From the cell containing the given text, extract its center point as (X, Y) coordinate. 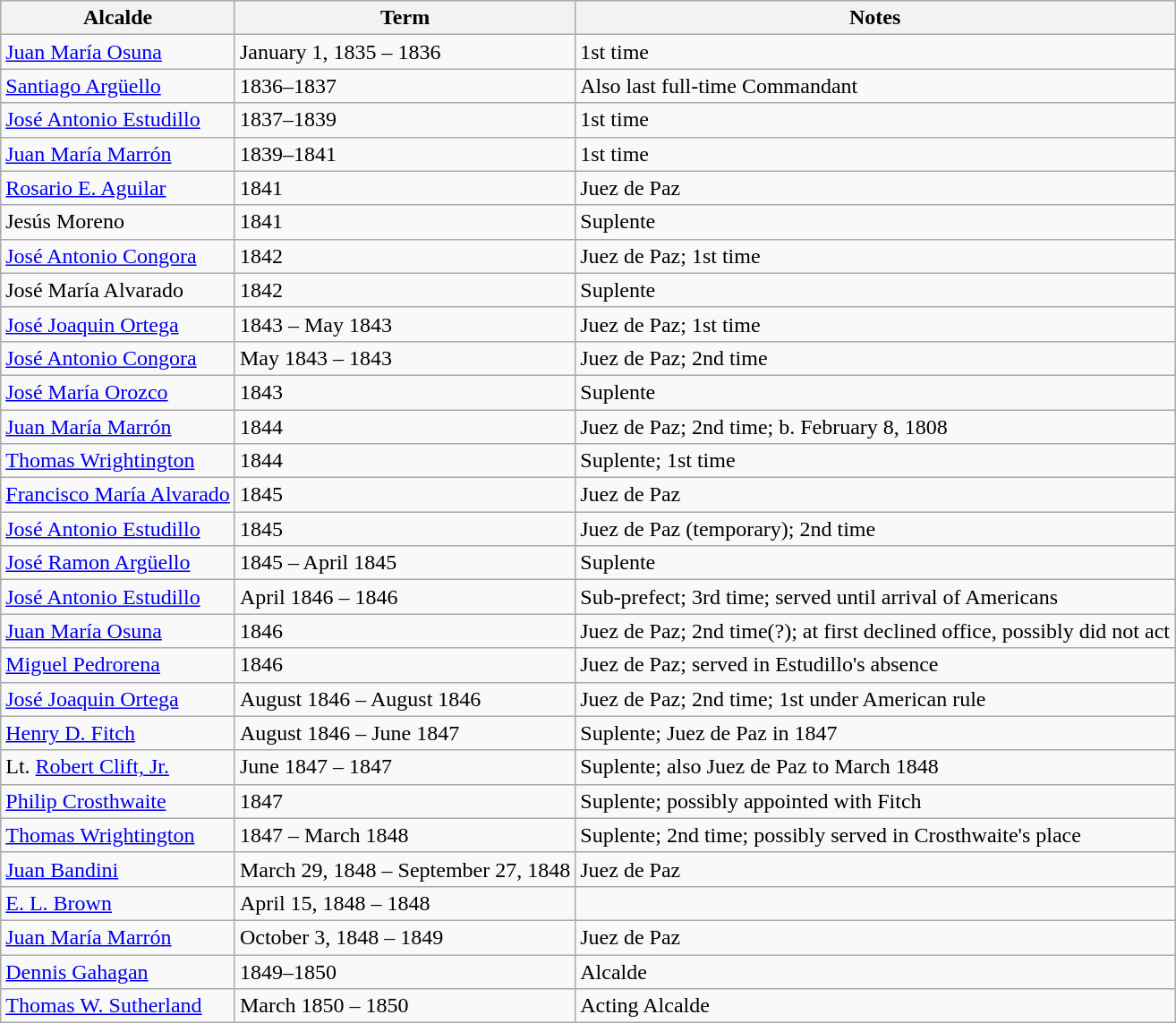
1839–1841 (405, 154)
1849–1850 (405, 971)
Term (405, 18)
Philip Crosthwaite (118, 801)
Juez de Paz; 2nd time; 1st under American rule (875, 699)
Jesús Moreno (118, 222)
Juez de Paz (temporary); 2nd time (875, 529)
January 1, 1835 – 1836 (405, 52)
Suplente; 1st time (875, 461)
Juan Bandini (118, 869)
José María Orozco (118, 392)
March 1850 – 1850 (405, 1006)
August 1846 – August 1846 (405, 699)
1843 (405, 392)
May 1843 – 1843 (405, 358)
José María Alvarado (118, 290)
October 3, 1848 – 1849 (405, 937)
Henry D. Fitch (118, 733)
August 1846 – June 1847 (405, 733)
Juez de Paz; 2nd time(?); at first declined office, possibly did not act (875, 631)
Juez de Paz; 2nd time; b. February 8, 1808 (875, 427)
Juez de Paz; served in Estudillo's absence (875, 665)
1847 – March 1848 (405, 835)
Notes (875, 18)
Santiago Argüello (118, 86)
Suplente; Juez de Paz in 1847 (875, 733)
Acting Alcalde (875, 1006)
E. L. Brown (118, 903)
Rosario E. Aguilar (118, 188)
1847 (405, 801)
1845 – April 1845 (405, 563)
1836–1837 (405, 86)
1837–1839 (405, 120)
1843 – May 1843 (405, 324)
Thomas W. Sutherland (118, 1006)
June 1847 – 1847 (405, 767)
March 29, 1848 – September 27, 1848 (405, 869)
April 1846 – 1846 (405, 597)
Suplente; also Juez de Paz to March 1848 (875, 767)
Dennis Gahagan (118, 971)
Lt. Robert Clift, Jr. (118, 767)
Also last full-time Commandant (875, 86)
José Ramon Argüello (118, 563)
Suplente; possibly appointed with Fitch (875, 801)
Miguel Pedrorena (118, 665)
Suplente; 2nd time; possibly served in Crosthwaite's place (875, 835)
April 15, 1848 – 1848 (405, 903)
Sub-prefect; 3rd time; served until arrival of Americans (875, 597)
Francisco María Alvarado (118, 495)
Juez de Paz; 2nd time (875, 358)
